From the cell containing the given text, extract its center point as (x, y) coordinate. 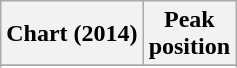
Peakposition (189, 34)
Chart (2014) (72, 34)
